Return [x, y] of the center of cell containing provided text 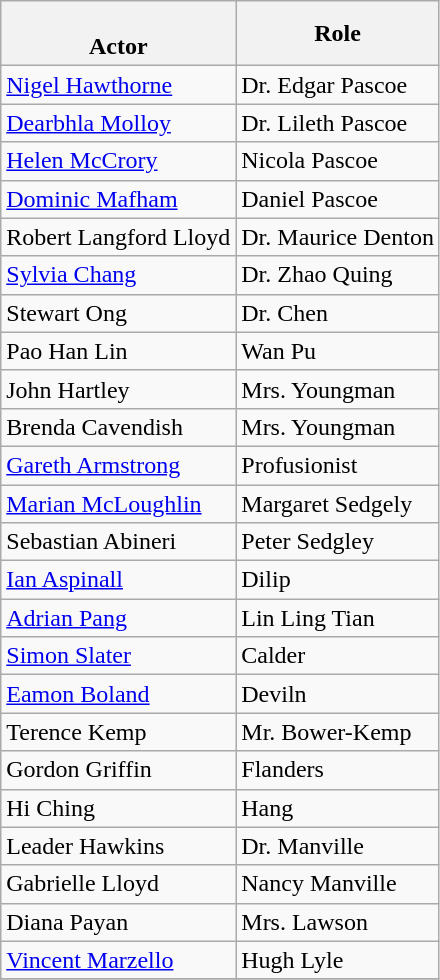
Nicola Pascoe [338, 161]
Flanders [338, 770]
Ian Aspinall [118, 580]
Deviln [338, 694]
Dr. Manville [338, 846]
Helen McCrory [118, 161]
Adrian Pang [118, 618]
Diana Payan [118, 922]
Stewart Ong [118, 313]
Dearbhla Molloy [118, 123]
Actor [118, 34]
Leader Hawkins [118, 846]
Terence Kemp [118, 732]
John Hartley [118, 389]
Role [338, 34]
Eamon Boland [118, 694]
Margaret Sedgely [338, 503]
Gordon Griffin [118, 770]
Wan Pu [338, 351]
Profusionist [338, 465]
Robert Langford Lloyd [118, 237]
Brenda Cavendish [118, 427]
Lin Ling Tian [338, 618]
Mr. Bower-Kemp [338, 732]
Dr. Lileth Pascoe [338, 123]
Hi Ching [118, 808]
Sebastian Abineri [118, 542]
Sylvia Chang [118, 275]
Vincent Marzello [118, 960]
Pao Han Lin [118, 351]
Mrs. Lawson [338, 922]
Nigel Hawthorne [118, 85]
Hugh Lyle [338, 960]
Dr. Chen [338, 313]
Simon Slater [118, 656]
Dr. Maurice Denton [338, 237]
Dominic Mafham [118, 199]
Calder [338, 656]
Gabrielle Lloyd [118, 884]
Dr. Edgar Pascoe [338, 85]
Gareth Armstrong [118, 465]
Daniel Pascoe [338, 199]
Hang [338, 808]
Dr. Zhao Quing [338, 275]
Marian McLoughlin [118, 503]
Peter Sedgley [338, 542]
Dilip [338, 580]
Nancy Manville [338, 884]
